Output the (X, Y) coordinate of the center of the cell containing the given text.  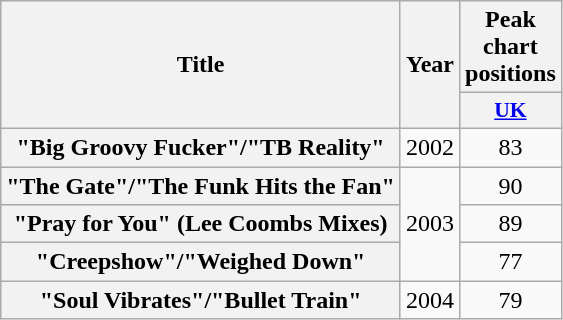
"Pray for You" (Lee Coombs Mixes) (201, 224)
"The Gate"/"The Funk Hits the Fan" (201, 185)
2002 (430, 147)
Peak chart positions (511, 47)
90 (511, 185)
2004 (430, 300)
83 (511, 147)
Year (430, 65)
89 (511, 224)
2003 (430, 223)
"Big Groovy Fucker"/"TB Reality" (201, 147)
"Soul Vibrates"/"Bullet Train" (201, 300)
77 (511, 262)
"Creepshow"/"Weighed Down" (201, 262)
Title (201, 65)
79 (511, 300)
UK (511, 111)
